Return [x, y] of the center of cell containing provided text 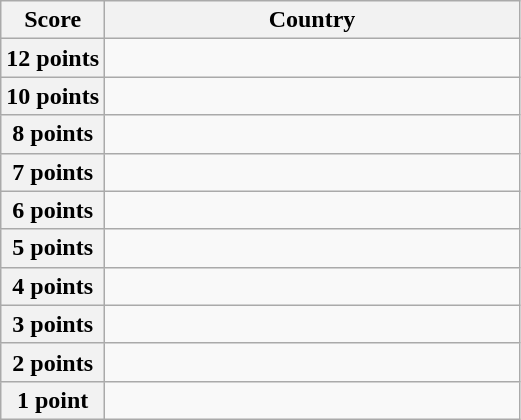
1 point [53, 400]
7 points [53, 172]
4 points [53, 286]
Score [53, 20]
Country [312, 20]
6 points [53, 210]
3 points [53, 324]
5 points [53, 248]
10 points [53, 96]
8 points [53, 134]
2 points [53, 362]
12 points [53, 58]
